Identify which cell holds the provided text, then report its [x, y] central coordinate. 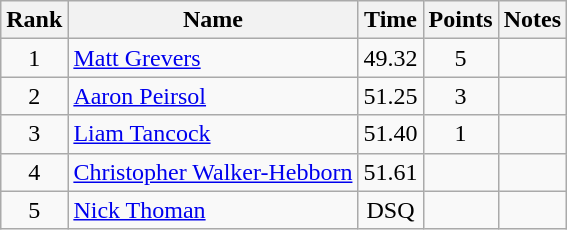
Nick Thoman [213, 210]
Matt Grevers [213, 58]
51.61 [390, 172]
Notes [532, 20]
Points [460, 20]
49.32 [390, 58]
DSQ [390, 210]
Time [390, 20]
Liam Tancock [213, 134]
51.40 [390, 134]
4 [34, 172]
2 [34, 96]
Aaron Peirsol [213, 96]
Name [213, 20]
Rank [34, 20]
51.25 [390, 96]
Christopher Walker-Hebborn [213, 172]
